From the cell containing the given text, extract its center point as [X, Y] coordinate. 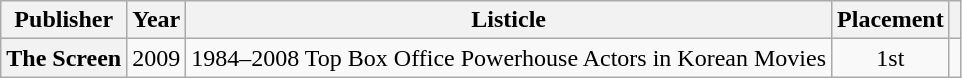
Year [156, 20]
2009 [156, 58]
Placement [891, 20]
The Screen [64, 58]
1st [891, 58]
1984–2008 Top Box Office Powerhouse Actors in Korean Movies [509, 58]
Listicle [509, 20]
Publisher [64, 20]
